Determine the [X, Y] coordinate at the center of the cell enclosing the given text.  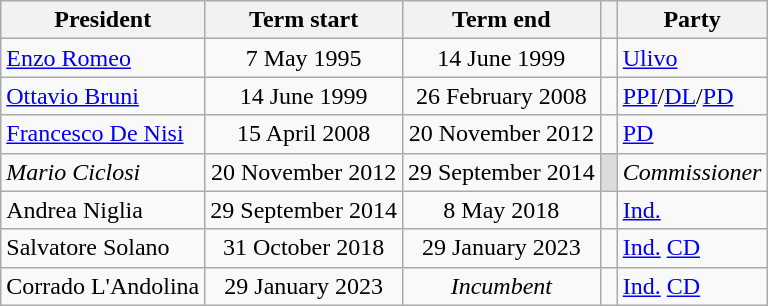
Enzo Romeo [103, 58]
Term end [501, 20]
PD [692, 134]
Andrea Niglia [103, 210]
Ottavio Bruni [103, 96]
Corrado L'Andolina [103, 286]
Ulivo [692, 58]
Party [692, 20]
Francesco De Nisi [103, 134]
26 February 2008 [501, 96]
Incumbent [501, 286]
PPI/DL/PD [692, 96]
President [103, 20]
Ind. [692, 210]
Term start [304, 20]
Mario Ciclosi [103, 172]
15 April 2008 [304, 134]
Commissioner [692, 172]
Salvatore Solano [103, 248]
7 May 1995 [304, 58]
8 May 2018 [501, 210]
31 October 2018 [304, 248]
